Locate the cell with the specified text and output its [x, y] center coordinate. 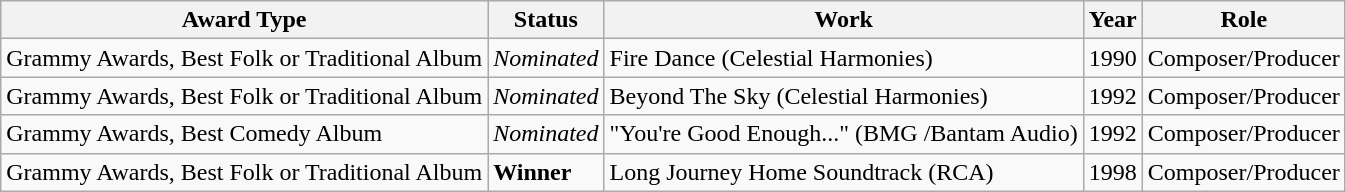
1998 [1112, 172]
Long Journey Home Soundtrack (RCA) [844, 172]
Work [844, 20]
Year [1112, 20]
Grammy Awards, Best Comedy Album [244, 134]
Status [546, 20]
Fire Dance (Celestial Harmonies) [844, 58]
Beyond The Sky (Celestial Harmonies) [844, 96]
Award Type [244, 20]
Winner [546, 172]
1990 [1112, 58]
"You're Good Enough..." (BMG /Bantam Audio) [844, 134]
Role [1244, 20]
